From the cell containing the given text, extract its center point as (X, Y) coordinate. 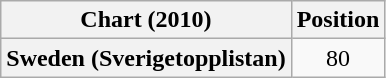
Chart (2010) (146, 20)
Position (338, 20)
Sweden (Sverigetopplistan) (146, 58)
80 (338, 58)
